Extract the (x, y) coordinate from the center of the cell holding the provided text.  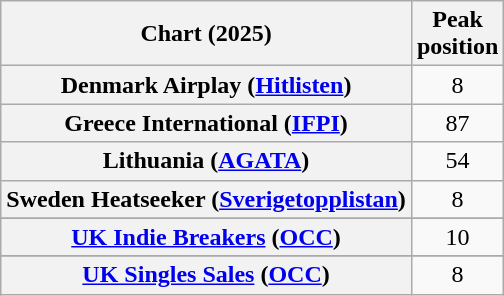
54 (457, 161)
Lithuania (AGATA) (206, 161)
Peakposition (457, 34)
Greece International (IFPI) (206, 123)
Sweden Heatseeker (Sverigetopplistan) (206, 199)
UK Indie Breakers (OCC) (206, 237)
Chart (2025) (206, 34)
10 (457, 237)
UK Singles Sales (OCC) (206, 275)
Denmark Airplay (Hitlisten) (206, 85)
87 (457, 123)
